Detect which cell encompasses the target text, then output its (X, Y) center coordinate. 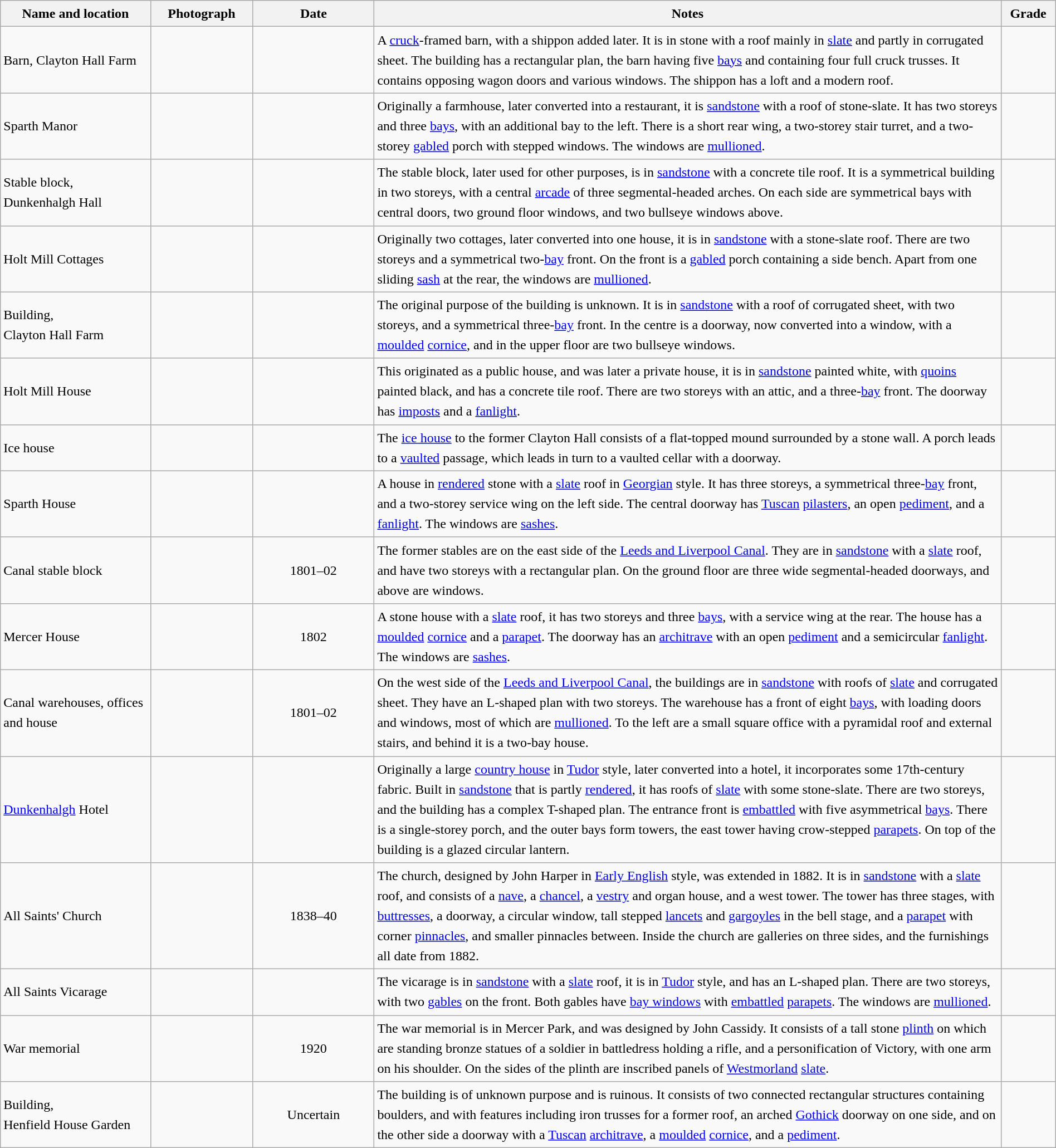
Stable block,Dunkenhalgh Hall (76, 193)
Grade (1028, 13)
Sparth Manor (76, 126)
Sparth House (76, 504)
Barn, Clayton Hall Farm (76, 60)
Canal stable block (76, 570)
Building,Clayton Hall Farm (76, 325)
Building,Henfield House Garden (76, 1115)
Name and location (76, 13)
Canal warehouses, offices and house (76, 713)
Holt Mill House (76, 391)
Dunkenhalgh Hotel (76, 810)
All Saints Vicarage (76, 993)
Date (314, 13)
1802 (314, 636)
Photograph (202, 13)
Ice house (76, 448)
1838–40 (314, 916)
Notes (687, 13)
Holt Mill Cottages (76, 258)
War memorial (76, 1048)
1920 (314, 1048)
Uncertain (314, 1115)
Mercer House (76, 636)
All Saints' Church (76, 916)
